Determine the (x, y) coordinate at the center of the cell enclosing the given text.  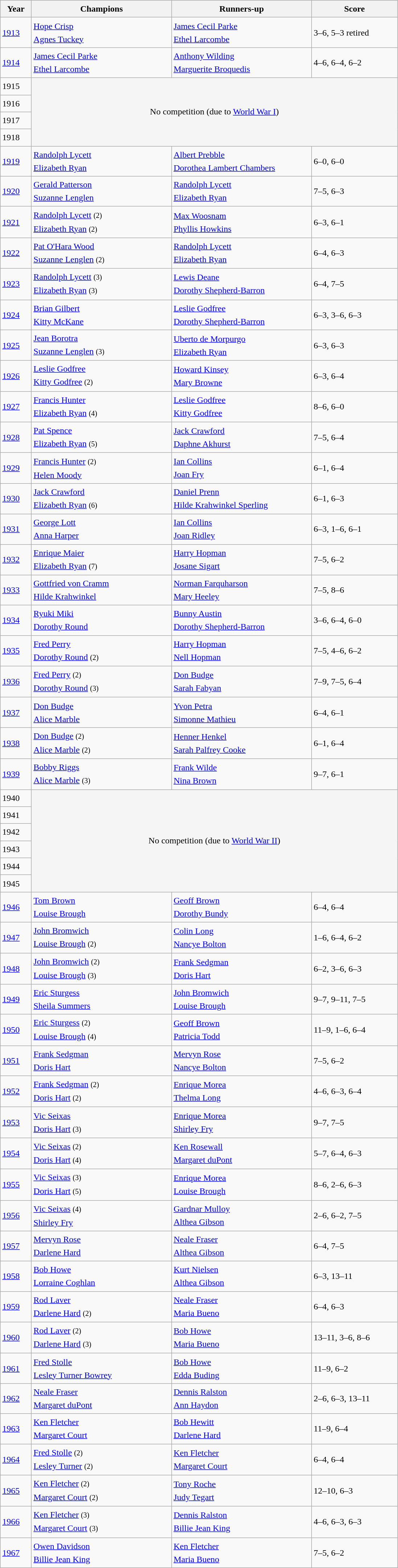
Leslie Godfree Kitty Godfree (242, 407)
Bob Hewitt Darlene Hard (242, 1429)
1936 (16, 682)
1933 (16, 590)
1918 (16, 137)
Mervyn Rose Nancye Bolton (242, 1061)
Vic Seixas (4) Shirley Fry (102, 1215)
1926 (16, 376)
1937 (16, 713)
1957 (16, 1246)
Score (354, 9)
1914 (16, 62)
11–9, 6–4 (354, 1429)
Norman Farquharson Mary Heeley (242, 590)
Albert Prebble Dorothea Lambert Chambers (242, 161)
1946 (16, 907)
John Bromwich (2) Louise Brough (3) (102, 969)
Champions (102, 9)
1919 (16, 161)
6–4, 6–1 (354, 713)
Francis Hunter (2) Helen Moody (102, 468)
Pat Spence Elizabeth Ryan (5) (102, 437)
Ian Collins Joan Ridley (242, 529)
1959 (16, 1307)
1921 (16, 222)
1952 (16, 1091)
1916 (16, 103)
5–7, 6–4, 6–3 (354, 1153)
7–5, 6–3 (354, 191)
No competition (due to World War II) (214, 841)
Dennis Ralston Billie Jean King (242, 1522)
1944 (16, 867)
1931 (16, 529)
4–6, 6–4, 6–2 (354, 62)
9–7, 9–11, 7–5 (354, 1000)
Don Budge (2) Alice Marble (2) (102, 743)
No competition (due to World War I) (214, 112)
1962 (16, 1398)
1932 (16, 559)
6–3, 13–11 (354, 1276)
Eric Sturgess (2) Louise Brough (4) (102, 1030)
1943 (16, 849)
Colin Long Nancye Bolton (242, 938)
1947 (16, 938)
John Bromwich Louise Brough (2) (102, 938)
Max Woosnam Phyllis Howkins (242, 222)
Bobby Riggs Alice Marble (3) (102, 774)
1942 (16, 832)
1960 (16, 1338)
1917 (16, 121)
Leslie Godfree Kitty Godfree (2) (102, 376)
Ken Fletcher (2) Margaret Court (2) (102, 1491)
8–6, 6–0 (354, 407)
Randolph Lycett (2) Elizabeth Ryan (2) (102, 222)
Geoff Brown Dorothy Bundy (242, 907)
1967 (16, 1552)
1922 (16, 253)
1927 (16, 407)
1958 (16, 1276)
Ken Fletcher (3) Margaret Court (3) (102, 1522)
7–5, 8–6 (354, 590)
1953 (16, 1122)
1913 (16, 33)
Fred Stolle (2) Lesley Turner (2) (102, 1459)
Eric Sturgess Sheila Summers (102, 1000)
9–7, 7–5 (354, 1122)
Daniel Prenn Hilde Krahwinkel Sperling (242, 499)
Enrique Morea Thelma Long (242, 1091)
6–3, 6–3 (354, 345)
Vic Seixas (2) Doris Hart (4) (102, 1153)
1965 (16, 1491)
1929 (16, 468)
Harry Hopman Josane Sigart (242, 559)
Owen Davidson Billie Jean King (102, 1552)
6–2, 3–6, 6–3 (354, 969)
Gottfried von Cramm Hilde Krahwinkel (102, 590)
Neale Fraser Maria Bueno (242, 1307)
1934 (16, 620)
1938 (16, 743)
1923 (16, 284)
Uberto de Morpurgo Elizabeth Ryan (242, 345)
1948 (16, 969)
9–7, 6–1 (354, 774)
Hope Crisp Agnes Tuckey (102, 33)
Neale Fraser Margaret duPont (102, 1398)
Ryuki Miki Dorothy Round (102, 620)
6–3, 6–4 (354, 376)
1954 (16, 1153)
1941 (16, 815)
Harry Hopman Nell Hopman (242, 651)
1–6, 6–4, 6–2 (354, 938)
Kurt Nielsen Althea Gibson (242, 1276)
1930 (16, 499)
6–3, 3–6, 6–3 (354, 315)
Bob Howe Maria Bueno (242, 1338)
Don Budge Alice Marble (102, 713)
Bob Howe Edda Buding (242, 1369)
1928 (16, 437)
11–9, 6–2 (354, 1369)
1955 (16, 1184)
1964 (16, 1459)
Enrique Maier Elizabeth Ryan (7) (102, 559)
Geoff Brown Patricia Todd (242, 1030)
7–5, 4–6, 6–2 (354, 651)
Leslie Godfree Dorothy Shepherd-Barron (242, 315)
Anthony Wilding Marguerite Broquedis (242, 62)
1951 (16, 1061)
1939 (16, 774)
Rod Laver Darlene Hard (2) (102, 1307)
George Lott Anna Harper (102, 529)
Brian Gilbert Kitty McKane (102, 315)
Jack Crawford Daphne Akhurst (242, 437)
Frank Sedgman (2) Doris Hart (2) (102, 1091)
Rod Laver (2) Darlene Hard (3) (102, 1338)
Vic Seixas Doris Hart (3) (102, 1122)
1949 (16, 1000)
Henner Henkel Sarah Palfrey Cooke (242, 743)
6–3, 6–1 (354, 222)
6–3, 1–6, 6–1 (354, 529)
Enrique Morea Louise Brough (242, 1184)
Fred Perry Dorothy Round (2) (102, 651)
Tom Brown Louise Brough (102, 907)
2–6, 6–2, 7–5 (354, 1215)
6–0, 6–0 (354, 161)
1966 (16, 1522)
Gardnar Mulloy Althea Gibson (242, 1215)
1963 (16, 1429)
7–9, 7–5, 6–4 (354, 682)
Mervyn Rose Darlene Hard (102, 1246)
1915 (16, 86)
Randolph Lycett (3) Elizabeth Ryan (3) (102, 284)
Dennis Ralston Ann Haydon (242, 1398)
Enrique Morea Shirley Fry (242, 1122)
1920 (16, 191)
Bunny Austin Dorothy Shepherd-Barron (242, 620)
Ian Collins Joan Fry (242, 468)
Howard Kinsey Mary Browne (242, 376)
1956 (16, 1215)
4–6, 6–3, 6–3 (354, 1522)
Tony Roche Judy Tegart (242, 1491)
11–9, 1–6, 6–4 (354, 1030)
Frank Wilde Nina Brown (242, 774)
1961 (16, 1369)
6–1, 6–3 (354, 499)
Yvon Petra Simonne Mathieu (242, 713)
1935 (16, 651)
1950 (16, 1030)
Jack Crawford Elizabeth Ryan (6) (102, 499)
Ken Rosewall Margaret duPont (242, 1153)
Pat O'Hara Wood Suzanne Lenglen (2) (102, 253)
Runners-up (242, 9)
Year (16, 9)
Ken Fletcher Maria Bueno (242, 1552)
Lewis Deane Dorothy Shepherd-Barron (242, 284)
1940 (16, 798)
3–6, 5–3 retired (354, 33)
John Bromwich Louise Brough (242, 1000)
7–5, 6–4 (354, 437)
Francis Hunter Elizabeth Ryan (4) (102, 407)
Don Budge Sarah Fabyan (242, 682)
8–6, 2–6, 6–3 (354, 1184)
Neale Fraser Althea Gibson (242, 1246)
4–6, 6–3, 6–4 (354, 1091)
Jean Borotra Suzanne Lenglen (3) (102, 345)
1925 (16, 345)
3–6, 6–4, 6–0 (354, 620)
1924 (16, 315)
Fred Stolle Lesley Turner Bowrey (102, 1369)
13–11, 3–6, 8–6 (354, 1338)
Bob Howe Lorraine Coghlan (102, 1276)
Gerald Patterson Suzanne Lenglen (102, 191)
2–6, 6–3, 13–11 (354, 1398)
12–10, 6–3 (354, 1491)
Fred Perry (2) Dorothy Round (3) (102, 682)
Vic Seixas (3) Doris Hart (5) (102, 1184)
1945 (16, 883)
